Scan for the cell matching the given text and deliver its [X, Y] coordinate at center. 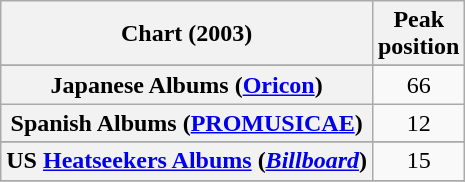
12 [418, 123]
Japanese Albums (Oricon) [187, 85]
US Heatseekers Albums (Billboard) [187, 161]
Peakposition [418, 34]
Spanish Albums (PROMUSICAE) [187, 123]
15 [418, 161]
Chart (2003) [187, 34]
66 [418, 85]
